Search for the cell housing the specified text and yield its [x, y] center coordinate. 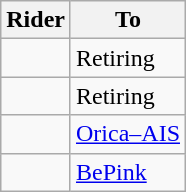
Orica–AIS [128, 134]
To [128, 20]
BePink [128, 172]
Rider [36, 20]
